Return [X, Y] of the center of cell containing provided text 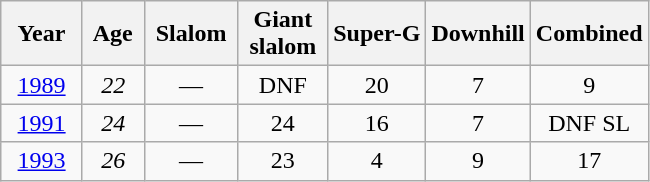
23 [283, 161]
17 [589, 161]
Combined [589, 34]
26 [113, 161]
4 [377, 161]
Super-G [377, 34]
1993 [42, 161]
22 [113, 85]
1989 [42, 85]
20 [377, 85]
DNF SL [589, 123]
Giant slalom [283, 34]
DNF [283, 85]
Downhill [478, 34]
16 [377, 123]
1991 [42, 123]
Year [42, 34]
Slalom [191, 34]
Age [113, 34]
